Return the (X, Y) coordinate for the center point of the cell that contains the specified text.  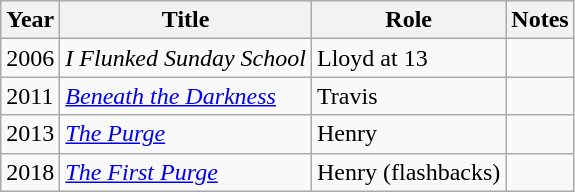
Lloyd at 13 (408, 58)
Title (186, 20)
The First Purge (186, 172)
2006 (30, 58)
Notes (540, 20)
Role (408, 20)
Year (30, 20)
2018 (30, 172)
Henry (408, 134)
I Flunked Sunday School (186, 58)
Travis (408, 96)
2013 (30, 134)
The Purge (186, 134)
2011 (30, 96)
Beneath the Darkness (186, 96)
Henry (flashbacks) (408, 172)
